Output the [X, Y] coordinate of the center of the cell containing the given text.  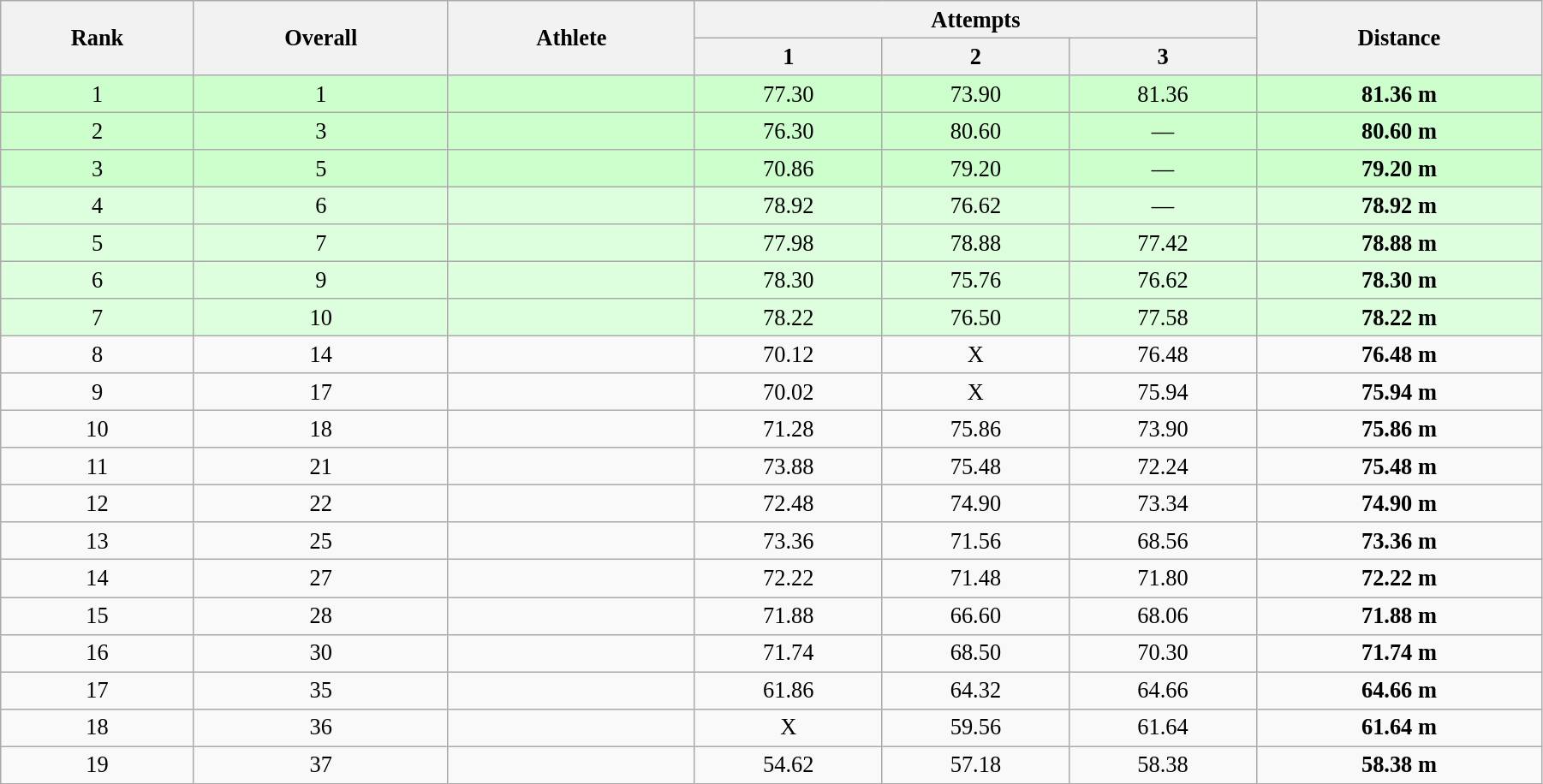
71.88 m [1399, 615]
75.86 [976, 429]
72.48 [788, 503]
16 [98, 653]
75.94 [1163, 392]
64.66 m [1399, 690]
8 [98, 354]
57.18 [976, 764]
61.64 [1163, 728]
72.24 [1163, 466]
64.32 [976, 690]
76.30 [788, 131]
4 [98, 205]
28 [320, 615]
66.60 [976, 615]
78.92 [788, 205]
35 [320, 690]
73.36 [788, 541]
Overall [320, 38]
77.30 [788, 93]
76.48 [1163, 354]
80.60 [976, 131]
77.58 [1163, 318]
68.56 [1163, 541]
70.12 [788, 354]
74.90 [976, 503]
75.76 [976, 280]
71.28 [788, 429]
21 [320, 466]
76.48 m [1399, 354]
70.30 [1163, 653]
59.56 [976, 728]
71.56 [976, 541]
13 [98, 541]
78.88 [976, 243]
75.48 [976, 466]
12 [98, 503]
54.62 [788, 764]
71.74 m [1399, 653]
Athlete [571, 38]
11 [98, 466]
79.20 [976, 169]
73.34 [1163, 503]
78.88 m [1399, 243]
61.64 m [1399, 728]
73.88 [788, 466]
Attempts [975, 19]
68.06 [1163, 615]
22 [320, 503]
76.50 [976, 318]
25 [320, 541]
Rank [98, 38]
71.80 [1163, 579]
75.86 m [1399, 429]
81.36 m [1399, 93]
74.90 m [1399, 503]
27 [320, 579]
70.02 [788, 392]
71.74 [788, 653]
58.38 m [1399, 764]
70.86 [788, 169]
77.42 [1163, 243]
68.50 [976, 653]
78.22 [788, 318]
72.22 [788, 579]
61.86 [788, 690]
58.38 [1163, 764]
19 [98, 764]
75.94 m [1399, 392]
78.22 m [1399, 318]
79.20 m [1399, 169]
80.60 m [1399, 131]
77.98 [788, 243]
73.36 m [1399, 541]
64.66 [1163, 690]
15 [98, 615]
81.36 [1163, 93]
36 [320, 728]
Distance [1399, 38]
75.48 m [1399, 466]
78.30 m [1399, 280]
72.22 m [1399, 579]
37 [320, 764]
71.88 [788, 615]
78.92 m [1399, 205]
71.48 [976, 579]
78.30 [788, 280]
30 [320, 653]
